Capture the cell that displays the provided text and extract its (X, Y) central coordinate. 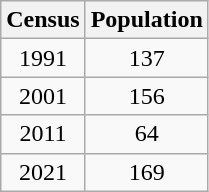
64 (146, 134)
Census (43, 20)
2021 (43, 172)
156 (146, 96)
1991 (43, 58)
2001 (43, 96)
137 (146, 58)
2011 (43, 134)
Population (146, 20)
169 (146, 172)
